For the text-containing cell, return its midpoint in (x, y) coordinate format. 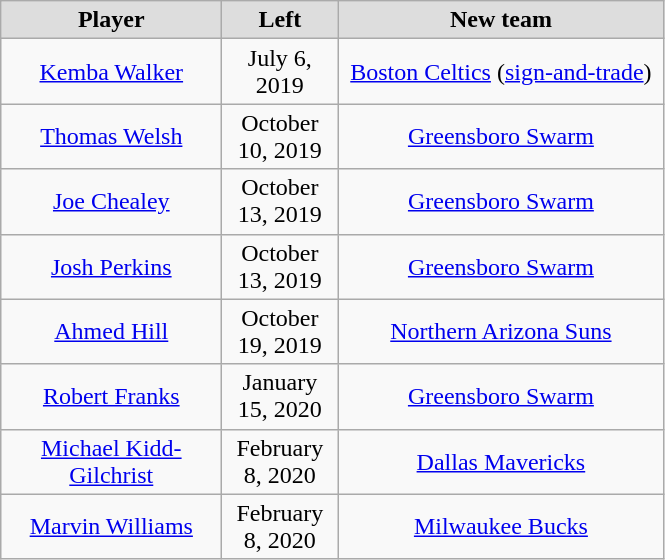
Robert Franks (112, 396)
Marvin Williams (112, 526)
Boston Celtics (sign-and-trade) (501, 72)
Left (280, 20)
October 19, 2019 (280, 332)
Michael Kidd-Gilchrist (112, 462)
October 10, 2019 (280, 136)
Dallas Mavericks (501, 462)
July 6, 2019 (280, 72)
Thomas Welsh (112, 136)
Kemba Walker (112, 72)
Northern Arizona Suns (501, 332)
Josh Perkins (112, 266)
New team (501, 20)
Player (112, 20)
Milwaukee Bucks (501, 526)
Ahmed Hill (112, 332)
January 15, 2020 (280, 396)
Joe Chealey (112, 202)
